Find where the given text appears and provide that cell's center as (x, y) coordinate. 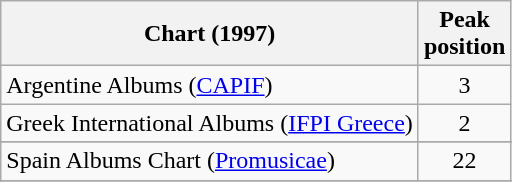
2 (464, 123)
Peakposition (464, 34)
22 (464, 161)
Spain Albums Chart (Promusicae) (210, 161)
Argentine Albums (CAPIF) (210, 85)
3 (464, 85)
Chart (1997) (210, 34)
Greek International Albums (IFPI Greece) (210, 123)
